Find where the given text appears and provide that cell's center as [x, y] coordinate. 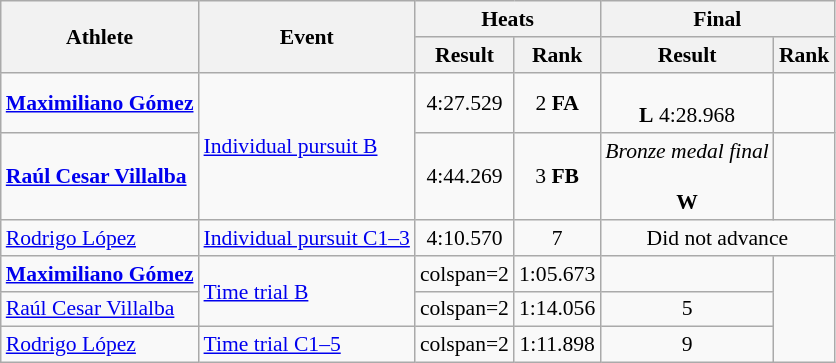
1:11.898 [557, 345]
Individual pursuit B [307, 146]
Bronze medal finalW [687, 178]
5 [687, 309]
Time trial C1–5 [307, 345]
3 FB [557, 178]
4:27.529 [464, 102]
2 FA [557, 102]
L 4:28.968 [687, 102]
9 [687, 345]
4:44.269 [464, 178]
Final [717, 19]
Individual pursuit C1–3 [307, 238]
1:05.673 [557, 274]
7 [557, 238]
Time trial B [307, 292]
Heats [508, 19]
1:14.056 [557, 309]
Athlete [100, 36]
Did not advance [717, 238]
4:10.570 [464, 238]
Event [307, 36]
